Find where the given text appears and provide that cell's center as (x, y) coordinate. 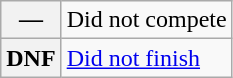
— (31, 20)
Did not finish (146, 58)
DNF (31, 58)
Did not compete (146, 20)
